Detect which cell encompasses the target text, then output its (X, Y) center coordinate. 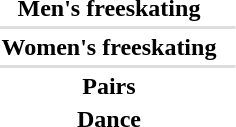
Pairs (109, 86)
Women's freeskating (109, 47)
